Provide the [x, y] coordinate of the cell's center where the given text is located.  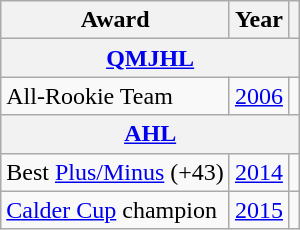
QMJHL [150, 58]
AHL [150, 134]
2014 [258, 172]
Year [258, 20]
2006 [258, 96]
Calder Cup champion [116, 210]
Award [116, 20]
2015 [258, 210]
Best Plus/Minus (+43) [116, 172]
All-Rookie Team [116, 96]
